Output the [X, Y] coordinate of the center of the cell containing the given text.  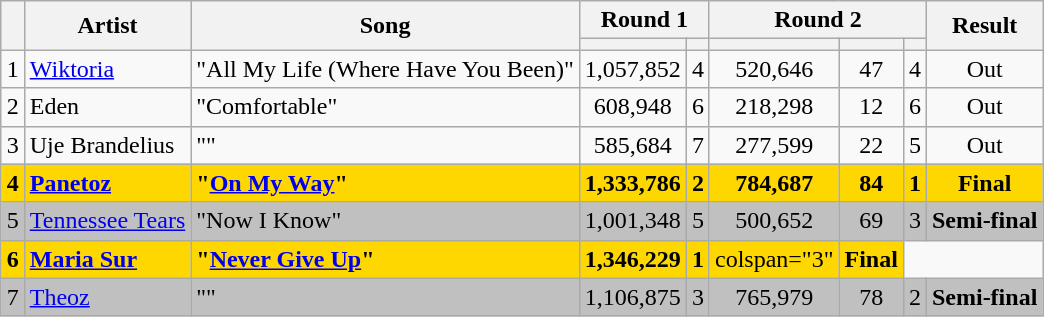
78 [871, 297]
"Never Give Up" [386, 259]
"Now I Know" [386, 221]
1,346,229 [632, 259]
500,652 [774, 221]
Song [386, 26]
Uje Brandelius [108, 145]
784,687 [774, 183]
69 [871, 221]
Eden [108, 107]
Panetoz [108, 183]
Round 2 [818, 20]
22 [871, 145]
"Comfortable" [386, 107]
765,979 [774, 297]
Round 1 [644, 20]
colspan="3" [774, 259]
Theoz [108, 297]
47 [871, 69]
Wiktoria [108, 69]
1,001,348 [632, 221]
608,948 [632, 107]
84 [871, 183]
"All My Life (Where Have You Been)" [386, 69]
12 [871, 107]
1,106,875 [632, 297]
"On My Way" [386, 183]
277,599 [774, 145]
520,646 [774, 69]
218,298 [774, 107]
585,684 [632, 145]
Result [984, 26]
Tennessee Tears [108, 221]
Artist [108, 26]
1,057,852 [632, 69]
1,333,786 [632, 183]
Maria Sur [108, 259]
